Output the [X, Y] coordinate of the center of the cell containing the given text.  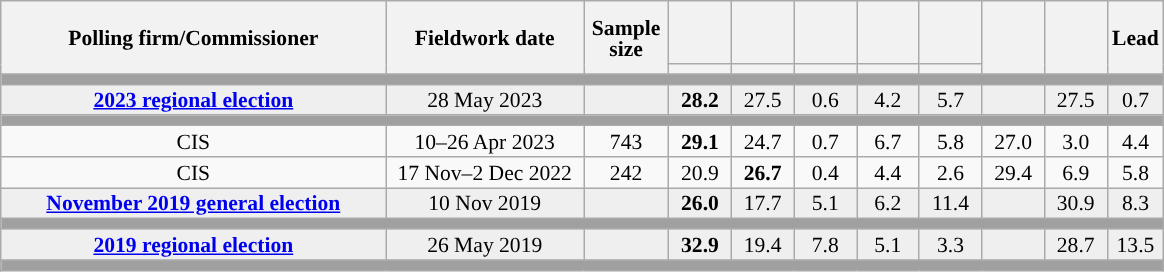
30.9 [1076, 204]
19.4 [762, 244]
28.7 [1076, 244]
242 [626, 172]
0.4 [826, 172]
Polling firm/Commissioner [194, 38]
8.3 [1136, 204]
10–26 Apr 2023 [485, 142]
20.9 [700, 172]
24.7 [762, 142]
26 May 2019 [485, 244]
13.5 [1136, 244]
0.6 [826, 100]
6.7 [888, 142]
29.1 [700, 142]
7.8 [826, 244]
11.4 [950, 204]
28.2 [700, 100]
3.3 [950, 244]
Sample size [626, 38]
26.0 [700, 204]
27.0 [1014, 142]
2.6 [950, 172]
Lead [1136, 38]
28 May 2023 [485, 100]
10 Nov 2019 [485, 204]
26.7 [762, 172]
4.2 [888, 100]
6.2 [888, 204]
32.9 [700, 244]
29.4 [1014, 172]
17.7 [762, 204]
17 Nov–2 Dec 2022 [485, 172]
2023 regional election [194, 100]
6.9 [1076, 172]
743 [626, 142]
5.7 [950, 100]
Fieldwork date [485, 38]
3.0 [1076, 142]
November 2019 general election [194, 204]
2019 regional election [194, 244]
